Capture the cell that displays the provided text and extract its [X, Y] central coordinate. 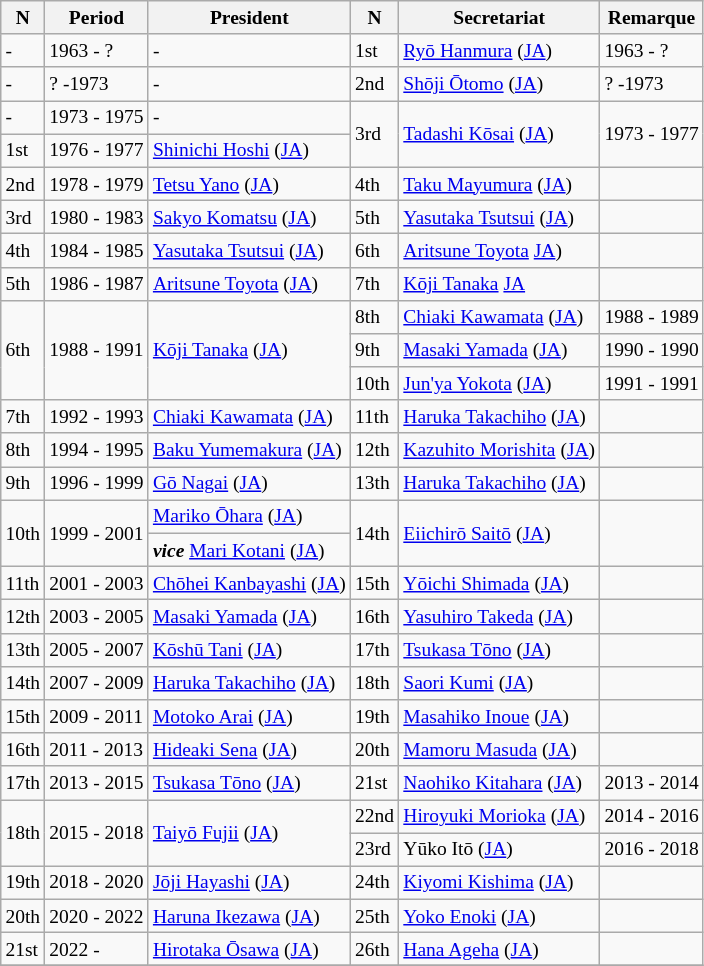
Ryō Hanmura (JA) [500, 50]
Tadashi Kōsai (JA) [500, 134]
2005 - 2007 [97, 650]
1973 - 1975 [97, 118]
2015 - 2018 [97, 834]
1994 - 1995 [97, 450]
Tetsu Yano (JA) [249, 184]
Kōji Tanaka (JA) [249, 350]
Saori Kumi (JA) [500, 682]
Naohiko Kitahara (JA) [500, 782]
Aritsune Toyota (JA) [249, 284]
Jun'ya Yokota (JA) [500, 384]
Yasuhiro Takeda (JA) [500, 616]
Taiyō Fujii (JA) [249, 834]
1978 - 1979 [97, 184]
President [249, 18]
2022 - [97, 950]
Haruna Ikezawa (JA) [249, 916]
Jōji Hayashi (JA) [249, 882]
Secretariat [500, 18]
Yoko Enoki (JA) [500, 916]
25th [374, 916]
Sakyo Komatsu (JA) [249, 216]
2013 - 2015 [97, 782]
Masahiko Inoue (JA) [500, 716]
Hana Ageha (JA) [500, 950]
Mariko Ōhara (JA) [249, 516]
Mamoru Masuda (JA) [500, 750]
22nd [374, 816]
Yōichi Shimada (JA) [500, 584]
2003 - 2005 [97, 616]
Hirotaka Ōsawa (JA) [249, 950]
24th [374, 882]
Aritsune Toyota JA) [500, 250]
2020 - 2022 [97, 916]
1991 - 1991 [652, 384]
Yūko Itō (JA) [500, 850]
2013 - 2014 [652, 782]
Motoko Arai (JA) [249, 716]
Shinichi Hoshi (JA) [249, 150]
1986 - 1987 [97, 284]
1988 - 1989 [652, 316]
Kōshū Tani (JA) [249, 650]
1990 - 1990 [652, 350]
Eiichirō Saitō (JA) [500, 534]
2018 - 2020 [97, 882]
2009 - 2011 [97, 716]
1996 - 1999 [97, 484]
2001 - 2003 [97, 584]
Shōji Ōtomo (JA) [500, 84]
2011 - 2013 [97, 750]
1988 - 1991 [97, 350]
Taku Mayumura (JA) [500, 184]
1980 - 1983 [97, 216]
1984 - 1985 [97, 250]
1999 - 2001 [97, 534]
Remarque [652, 18]
Kiyomi Kishima (JA) [500, 882]
2014 - 2016 [652, 816]
26th [374, 950]
Kazuhito Morishita (JA) [500, 450]
1992 - 1993 [97, 416]
1976 - 1977 [97, 150]
Hiroyuki Morioka (JA) [500, 816]
2007 - 2009 [97, 682]
Period [97, 18]
2016 - 2018 [652, 850]
Chōhei Kanbayashi (JA) [249, 584]
1973 - 1977 [652, 134]
23rd [374, 850]
Gō Nagai (JA) [249, 484]
Baku Yumemakura (JA) [249, 450]
Kōji Tanaka JA [500, 284]
vice Mari Kotani (JA) [249, 550]
Hideaki Sena (JA) [249, 750]
